Detect which cell encompasses the target text, then output its (X, Y) center coordinate. 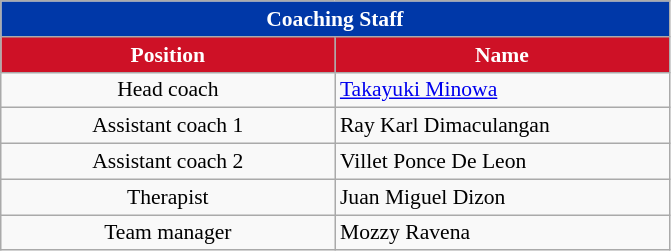
Name (502, 55)
Juan Miguel Dizon (502, 197)
Mozzy Ravena (502, 233)
Position (168, 55)
Coaching Staff (335, 19)
Ray Karl Dimaculangan (502, 126)
Assistant coach 1 (168, 126)
Team manager (168, 233)
Assistant coach 2 (168, 162)
Therapist (168, 197)
Villet Ponce De Leon (502, 162)
Takayuki Minowa (502, 90)
Head coach (168, 90)
